For the text-containing cell, return its midpoint in (x, y) coordinate format. 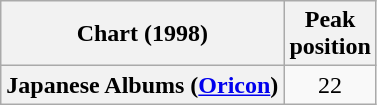
22 (330, 85)
Peakposition (330, 34)
Japanese Albums (Oricon) (142, 85)
Chart (1998) (142, 34)
